Return (x, y) of the center of cell containing provided text 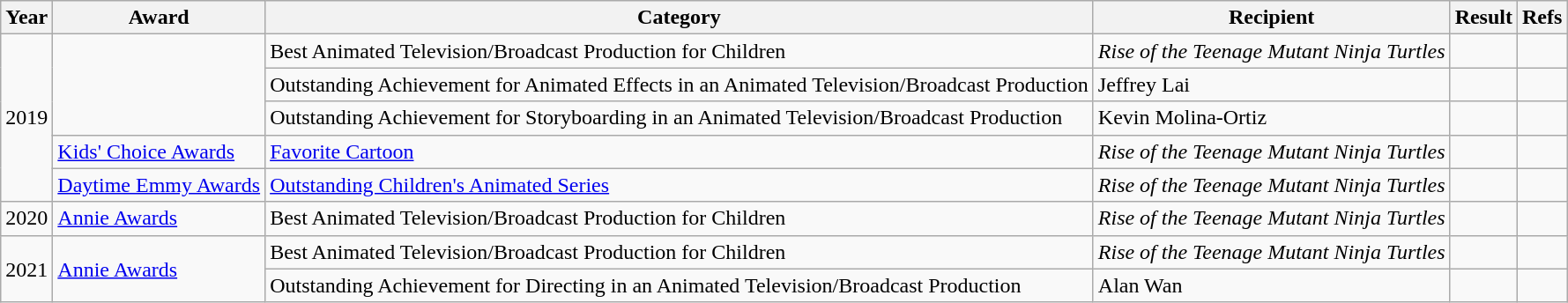
Outstanding Achievement for Animated Effects in an Animated Television/Broadcast Production (680, 85)
Favorite Cartoon (680, 151)
Result (1483, 18)
2020 (26, 218)
Daytime Emmy Awards (159, 185)
Category (680, 18)
Refs (1542, 18)
Award (159, 18)
Alan Wan (1271, 285)
Outstanding Achievement for Storyboarding in an Animated Television/Broadcast Production (680, 118)
2019 (26, 118)
Year (26, 18)
Outstanding Children's Animated Series (680, 185)
Recipient (1271, 18)
Kevin Molina-Ortiz (1271, 118)
Outstanding Achievement for Directing in an Animated Television/Broadcast Production (680, 285)
2021 (26, 269)
Kids' Choice Awards (159, 151)
Jeffrey Lai (1271, 85)
